For the text-containing cell, return its midpoint in (x, y) coordinate format. 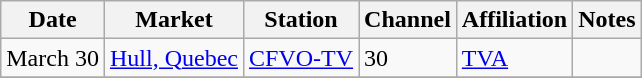
Channel (408, 20)
30 (408, 58)
Date (53, 20)
TVA (514, 58)
Notes (607, 20)
Affiliation (514, 20)
March 30 (53, 58)
Market (174, 20)
Hull, Quebec (174, 58)
CFVO-TV (300, 58)
Station (300, 20)
